Detect which cell encompasses the target text, then output its [x, y] center coordinate. 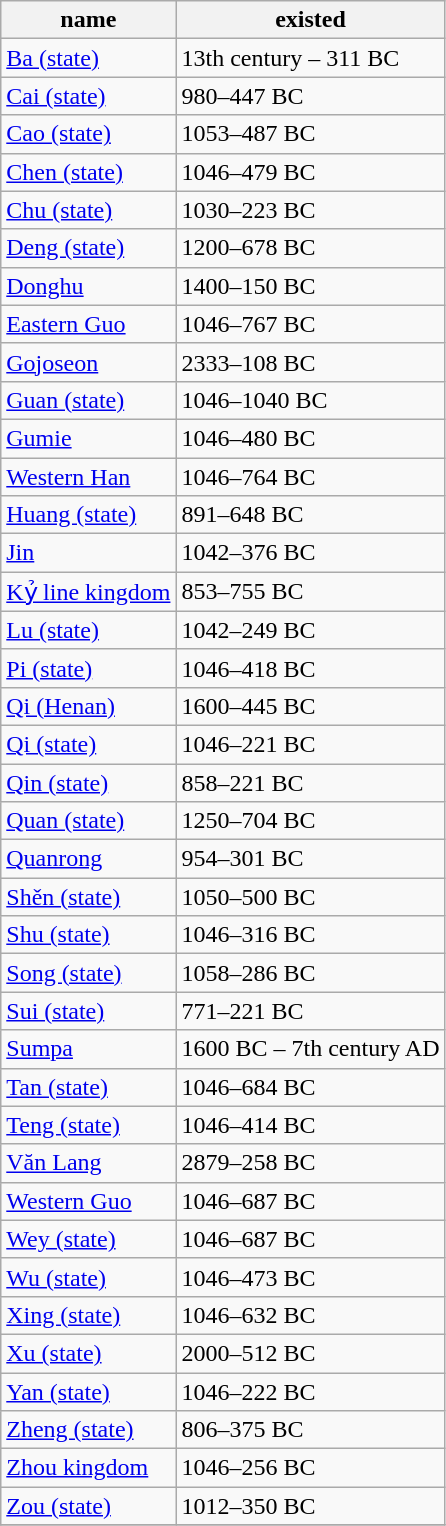
Xu (state) [88, 1353]
1046–767 BC [310, 324]
1046–473 BC [310, 1277]
1046–480 BC [310, 438]
Wey (state) [88, 1239]
1046–414 BC [310, 1125]
2879–258 BC [310, 1163]
1046–418 BC [310, 668]
Guan (state) [88, 400]
Cai (state) [88, 96]
1046–1040 BC [310, 400]
Qi (Henan) [88, 706]
1200–678 BC [310, 248]
1046–684 BC [310, 1087]
1046–479 BC [310, 172]
existed [310, 20]
Western Han [88, 477]
980–447 BC [310, 96]
Văn Lang [88, 1163]
853–755 BC [310, 592]
1050–500 BC [310, 897]
Shěn (state) [88, 897]
1046–632 BC [310, 1315]
1600–445 BC [310, 706]
2000–512 BC [310, 1353]
1030–223 BC [310, 210]
1046–316 BC [310, 935]
858–221 BC [310, 783]
Ba (state) [88, 58]
Kỷ line kingdom [88, 592]
Chu (state) [88, 210]
1400–150 BC [310, 286]
1600 BC – 7th century AD [310, 1049]
Sumpa [88, 1049]
1042–249 BC [310, 630]
954–301 BC [310, 859]
2333–108 BC [310, 362]
Quanrong [88, 859]
Zheng (state) [88, 1430]
1250–704 BC [310, 821]
Cao (state) [88, 134]
Jin [88, 553]
Zou (state) [88, 1506]
Donghu [88, 286]
name [88, 20]
891–648 BC [310, 515]
1046–222 BC [310, 1391]
Quan (state) [88, 821]
Qi (state) [88, 744]
Pi (state) [88, 668]
Zhou kingdom [88, 1468]
1042–376 BC [310, 553]
Song (state) [88, 973]
1046–221 BC [310, 744]
1046–764 BC [310, 477]
Yan (state) [88, 1391]
Huang (state) [88, 515]
Shu (state) [88, 935]
Sui (state) [88, 1011]
Chen (state) [88, 172]
Xing (state) [88, 1315]
771–221 BC [310, 1011]
Qin (state) [88, 783]
Deng (state) [88, 248]
1046–256 BC [310, 1468]
Eastern Guo [88, 324]
13th century – 311 BC [310, 58]
Lu (state) [88, 630]
1053–487 BC [310, 134]
1058–286 BC [310, 973]
Gumie [88, 438]
Teng (state) [88, 1125]
Western Guo [88, 1201]
Wu (state) [88, 1277]
806–375 BC [310, 1430]
Gojoseon [88, 362]
1012–350 BC [310, 1506]
Tan (state) [88, 1087]
